Output the [X, Y] coordinate of the center of the cell containing the given text.  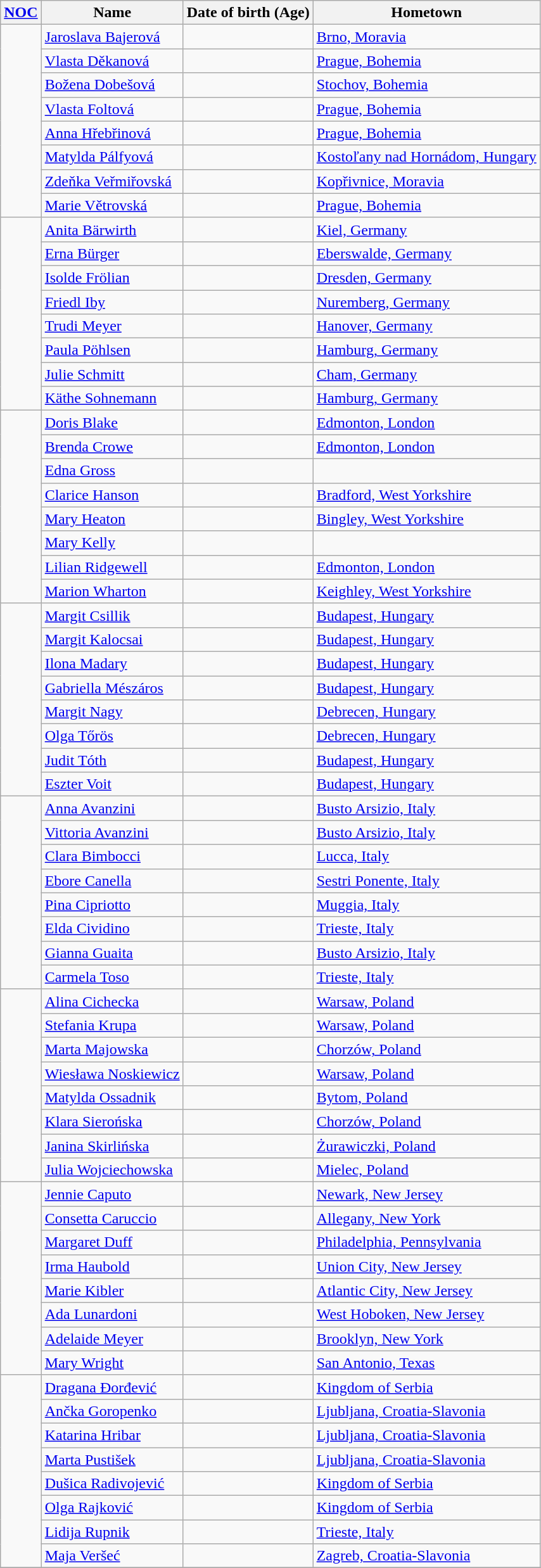
Clara Bimbocci [112, 857]
Consetta Caruccio [112, 1218]
Kopřivnice, Moravia [426, 181]
Julie Schmitt [112, 374]
Matylda Pálfyová [112, 157]
Lilian Ridgewell [112, 567]
Olga Tőrös [112, 736]
Božena Dobešová [112, 85]
Ilona Madary [112, 663]
Margit Nagy [112, 712]
Philadelphia, Pennsylvania [426, 1242]
Marion Wharton [112, 591]
Ada Lunardoni [112, 1315]
Nuremberg, Germany [426, 302]
Friedl Iby [112, 302]
Zdeňka Veřmiřovská [112, 181]
Stochov, Bohemia [426, 85]
Janina Skirlińska [112, 1146]
Marie Kibler [112, 1291]
Jaroslava Bajerová [112, 37]
Bradford, West Yorkshire [426, 495]
Brenda Crowe [112, 447]
Żurawiczki, Poland [426, 1146]
Keighley, West Yorkshire [426, 591]
Sestri Ponente, Italy [426, 881]
Anita Bärwirth [112, 229]
Vittoria Avanzini [112, 832]
Elda Cividino [112, 929]
Margaret Duff [112, 1242]
Wiesława Noskiewicz [112, 1074]
Trudi Meyer [112, 326]
Kostoľany nad Hornádom, Hungary [426, 157]
Käthe Sohnemann [112, 398]
Mielec, Poland [426, 1170]
Mary Wright [112, 1363]
Gianna Guaita [112, 953]
Brno, Moravia [426, 37]
Bingley, West Yorkshire [426, 519]
Atlantic City, New Jersey [426, 1291]
Allegany, New York [426, 1218]
Carmela Toso [112, 977]
Irma Haubold [112, 1266]
Vlasta Děkanová [112, 61]
Gabriella Mészáros [112, 687]
Bytom, Poland [426, 1098]
Hanover, Germany [426, 326]
Cham, Germany [426, 374]
Name [112, 13]
Paula Pöhlsen [112, 350]
Judit Tóth [112, 760]
Edna Gross [112, 471]
Clarice Hanson [112, 495]
Lucca, Italy [426, 857]
Mary Kelly [112, 543]
San Antonio, Texas [426, 1363]
Katarina Hribar [112, 1435]
Dušica Radivojević [112, 1484]
Doris Blake [112, 423]
Ebore Canella [112, 881]
Stefania Krupa [112, 1025]
Ančka Goropenko [112, 1411]
Marta Pustišek [112, 1459]
Anna Hřebřinová [112, 133]
Margit Kalocsai [112, 639]
Pina Cipriotto [112, 905]
Zagreb, Croatia-Slavonia [426, 1556]
Jennie Caputo [112, 1194]
Anna Avanzini [112, 808]
Vlasta Foltová [112, 109]
Kiel, Germany [426, 229]
Marie Větrovská [112, 205]
Olga Rajković [112, 1508]
Date of birth (Age) [248, 13]
Muggia, Italy [426, 905]
Julia Wojciechowska [112, 1170]
Erna Bürger [112, 253]
Newark, New Jersey [426, 1194]
Maja Veršeć [112, 1556]
Eszter Voit [112, 784]
Adelaide Meyer [112, 1339]
Isolde Frölian [112, 277]
Alina Cichecka [112, 1001]
Dragana Đorđević [112, 1387]
Margit Csillik [112, 615]
Brooklyn, New York [426, 1339]
NOC [21, 13]
Matylda Ossadnik [112, 1098]
Hometown [426, 13]
Eberswalde, Germany [426, 253]
Lidija Rupnik [112, 1532]
Mary Heaton [112, 519]
Klara Sierońska [112, 1122]
Marta Majowska [112, 1049]
Union City, New Jersey [426, 1266]
Dresden, Germany [426, 277]
West Hoboken, New Jersey [426, 1315]
